Provide the [x, y] coordinate of the cell's center where the given text is located.  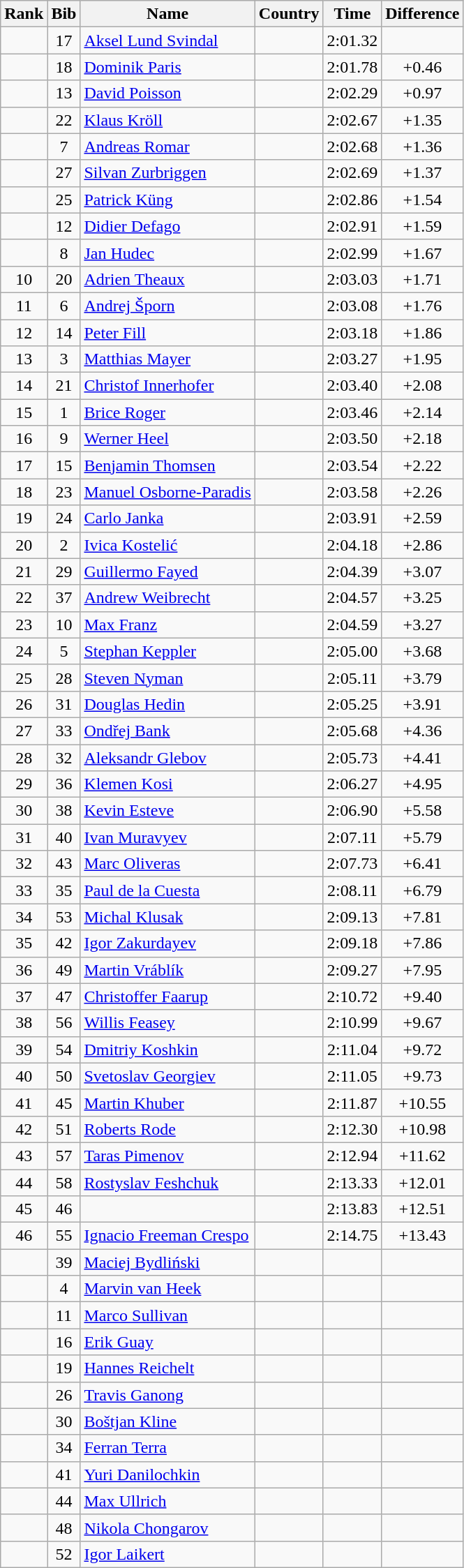
2:04.57 [352, 598]
9 [64, 439]
1 [64, 412]
2:03.54 [352, 465]
2:05.73 [352, 757]
54 [64, 1050]
+2.26 [423, 492]
+1.54 [423, 200]
3 [64, 359]
Dominik Paris [167, 67]
Guillermo Fayed [167, 572]
+3.07 [423, 572]
Boštjan Kline [167, 1421]
53 [64, 917]
+6.79 [423, 890]
2:02.91 [352, 226]
2:12.94 [352, 1156]
2:09.13 [352, 917]
2:05.00 [352, 651]
Dmitriy Koshkin [167, 1050]
+1.86 [423, 333]
Martin Khuber [167, 1103]
2:06.27 [352, 784]
Maciej Bydliński [167, 1262]
2:08.11 [352, 890]
Marvin van Heek [167, 1289]
Andrej Šporn [167, 306]
2:02.29 [352, 94]
2:03.03 [352, 279]
Hannes Reichelt [167, 1368]
2:03.91 [352, 518]
Marc Oliveras [167, 864]
2:03.50 [352, 439]
Time [352, 14]
+2.18 [423, 439]
2:11.05 [352, 1076]
Ondřej Bank [167, 731]
+2.86 [423, 545]
58 [64, 1183]
+12.51 [423, 1209]
6 [64, 306]
+3.25 [423, 598]
+1.67 [423, 253]
+2.14 [423, 412]
Andreas Romar [167, 147]
2:02.68 [352, 147]
+9.72 [423, 1050]
+3.91 [423, 704]
Willis Feasey [167, 1023]
Jan Hudec [167, 253]
48 [64, 1528]
2:13.33 [352, 1183]
Benjamin Thomsen [167, 465]
Igor Zakurdayev [167, 943]
2:10.72 [352, 996]
49 [64, 970]
Werner Heel [167, 439]
David Poisson [167, 94]
Peter Fill [167, 333]
+3.79 [423, 678]
Carlo Janka [167, 518]
52 [64, 1554]
2:14.75 [352, 1236]
+1.59 [423, 226]
+7.81 [423, 917]
+5.58 [423, 811]
47 [64, 996]
2:04.39 [352, 572]
Travis Ganong [167, 1395]
Brice Roger [167, 412]
+10.55 [423, 1103]
2:01.78 [352, 67]
+5.79 [423, 837]
55 [64, 1236]
2:09.27 [352, 970]
2:06.90 [352, 811]
2:02.99 [352, 253]
Stephan Keppler [167, 651]
+7.86 [423, 943]
2:04.59 [352, 625]
2:11.87 [352, 1103]
51 [64, 1129]
2:02.86 [352, 200]
+1.37 [423, 173]
2:09.18 [352, 943]
+1.35 [423, 120]
Yuri Danilochkin [167, 1474]
+1.76 [423, 306]
Taras Pimenov [167, 1156]
+3.68 [423, 651]
Difference [423, 14]
+1.95 [423, 359]
Ivan Muravyev [167, 837]
Manuel Osborne-Paradis [167, 492]
2:03.27 [352, 359]
Max Franz [167, 625]
+7.95 [423, 970]
2:02.67 [352, 120]
Nikola Chongarov [167, 1528]
2:01.32 [352, 40]
5 [64, 651]
Rostyslav Feshchuk [167, 1183]
+2.08 [423, 386]
Aksel Lund Svindal [167, 40]
2:07.73 [352, 864]
Christoffer Faarup [167, 996]
Marco Sullivan [167, 1315]
Kevin Esteve [167, 811]
Silvan Zurbriggen [167, 173]
+1.71 [423, 279]
56 [64, 1023]
Paul de la Cuesta [167, 890]
Max Ullrich [167, 1501]
+12.01 [423, 1183]
Ferran Terra [167, 1448]
+4.95 [423, 784]
Rank [24, 14]
Aleksandr Glebov [167, 757]
2:03.40 [352, 386]
Steven Nyman [167, 678]
2:03.08 [352, 306]
Erik Guay [167, 1342]
+9.67 [423, 1023]
Douglas Hedin [167, 704]
2:11.04 [352, 1050]
2:13.83 [352, 1209]
50 [64, 1076]
Klaus Kröll [167, 120]
Country [289, 14]
+13.43 [423, 1236]
7 [64, 147]
2 [64, 545]
2:05.11 [352, 678]
+9.40 [423, 996]
+1.36 [423, 147]
2:05.25 [352, 704]
+4.36 [423, 731]
+0.97 [423, 94]
+2.59 [423, 518]
4 [64, 1289]
Christof Innerhofer [167, 386]
Bib [64, 14]
2:02.69 [352, 173]
2:03.18 [352, 333]
Andrew Weibrecht [167, 598]
Klemen Kosi [167, 784]
+10.98 [423, 1129]
Ignacio Freeman Crespo [167, 1236]
2:05.68 [352, 731]
57 [64, 1156]
+3.27 [423, 625]
+0.46 [423, 67]
2:03.46 [352, 412]
Svetoslav Georgiev [167, 1076]
Name [167, 14]
Adrien Theaux [167, 279]
+6.41 [423, 864]
Igor Laikert [167, 1554]
+9.73 [423, 1076]
Roberts Rode [167, 1129]
2:10.99 [352, 1023]
+4.41 [423, 757]
Didier Defago [167, 226]
8 [64, 253]
Ivica Kostelić [167, 545]
2:04.18 [352, 545]
Matthias Mayer [167, 359]
2:07.11 [352, 837]
Martin Vráblík [167, 970]
+2.22 [423, 465]
2:03.58 [352, 492]
Michal Klusak [167, 917]
Patrick Küng [167, 200]
2:12.30 [352, 1129]
+11.62 [423, 1156]
